Search for the cell housing the specified text and yield its (X, Y) center coordinate. 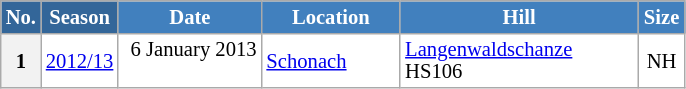
Hill (519, 16)
No. (21, 16)
Season (80, 16)
NH (662, 60)
Location (330, 16)
6 January 2013 (190, 60)
2012/13 (80, 60)
Date (190, 16)
Langenwaldschanze HS106 (519, 60)
Schonach (330, 60)
Size (662, 16)
1 (21, 60)
